Detect which cell encompasses the target text, then output its [X, Y] center coordinate. 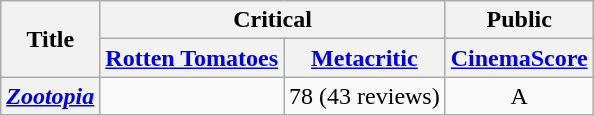
Critical [272, 20]
A [519, 96]
Rotten Tomatoes [192, 58]
Zootopia [50, 96]
Metacritic [365, 58]
78 (43 reviews) [365, 96]
CinemaScore [519, 58]
Public [519, 20]
Title [50, 39]
